Find where the given text appears and provide that cell's center as (x, y) coordinate. 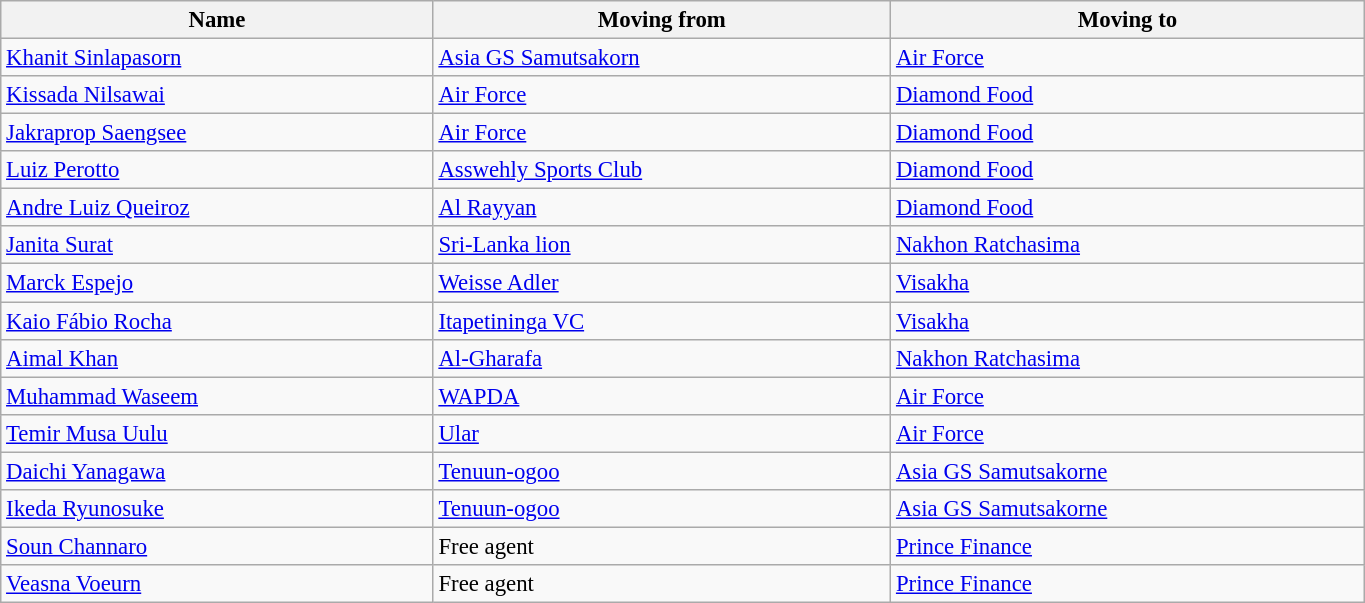
Name (217, 20)
Al-Gharafa (662, 358)
Aimal Khan (217, 358)
Asia GS Samutsakorn (662, 58)
Janita Surat (217, 245)
Veasna Voeurn (217, 584)
Sri-Lanka lion (662, 245)
Itapetininga VC (662, 321)
Asswehly Sports Club (662, 170)
Moving from (662, 20)
Andre Luiz Queiroz (217, 208)
Ikeda Ryunosuke (217, 509)
Marck Espejo (217, 283)
Moving to (1128, 20)
Ular (662, 433)
Weisse Adler (662, 283)
Al Rayyan (662, 208)
Muhammad Waseem (217, 396)
Khanit Sinlapasorn (217, 58)
Daichi Yanagawa (217, 471)
WAPDA (662, 396)
Kissada Nilsawai (217, 95)
Kaio Fábio Rocha (217, 321)
Luiz Perotto (217, 170)
Temir Musa Uulu (217, 433)
Jakraprop Saengsee (217, 133)
Soun Channaro (217, 546)
